Detect which cell encompasses the target text, then output its (X, Y) center coordinate. 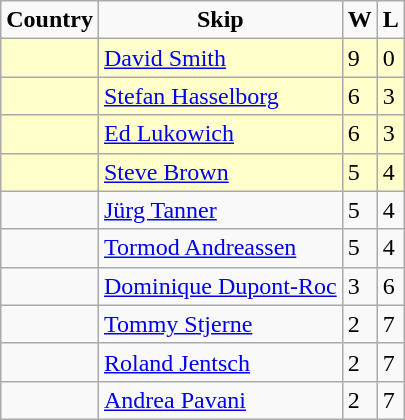
Jürg Tanner (220, 210)
Tommy Stjerne (220, 324)
Dominique Dupont-Roc (220, 286)
David Smith (220, 58)
L (390, 20)
9 (360, 58)
Ed Lukowich (220, 134)
Roland Jentsch (220, 362)
Skip (220, 20)
Tormod Andreassen (220, 248)
Stefan Hasselborg (220, 96)
W (360, 20)
0 (390, 58)
Steve Brown (220, 172)
Country (50, 20)
Andrea Pavani (220, 400)
